Identify which cell holds the provided text, then report its [x, y] central coordinate. 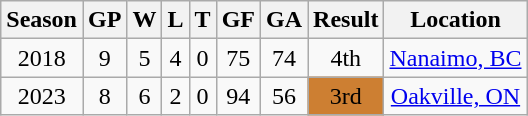
L [176, 20]
5 [144, 58]
Season [42, 20]
GF [238, 20]
2023 [42, 96]
Result [346, 20]
75 [238, 58]
2018 [42, 58]
Nanaimo, BC [456, 58]
GA [284, 20]
4 [176, 58]
GP [104, 20]
74 [284, 58]
9 [104, 58]
8 [104, 96]
56 [284, 96]
Oakville, ON [456, 96]
3rd [346, 96]
Location [456, 20]
94 [238, 96]
T [202, 20]
2 [176, 96]
4th [346, 58]
W [144, 20]
6 [144, 96]
